Identify which cell holds the provided text, then report its [x, y] central coordinate. 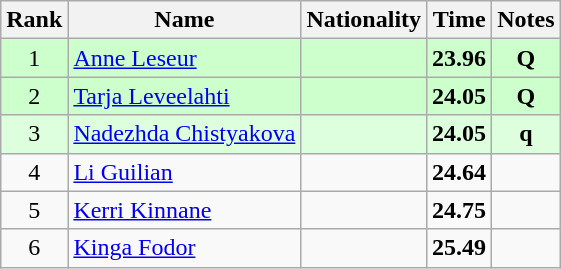
Anne Leseur [184, 58]
24.64 [460, 172]
1 [34, 58]
Nadezhda Chistyakova [184, 134]
6 [34, 248]
Notes [526, 20]
4 [34, 172]
23.96 [460, 58]
q [526, 134]
24.75 [460, 210]
Tarja Leveelahti [184, 96]
Kinga Fodor [184, 248]
3 [34, 134]
5 [34, 210]
Name [184, 20]
Li Guilian [184, 172]
Rank [34, 20]
Kerri Kinnane [184, 210]
25.49 [460, 248]
Time [460, 20]
2 [34, 96]
Nationality [364, 20]
